Extract the (X, Y) coordinate from the center of the cell holding the provided text.  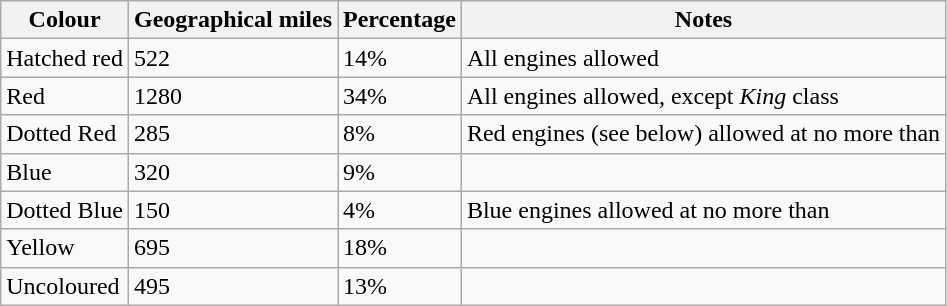
18% (400, 248)
285 (232, 134)
Yellow (65, 248)
8% (400, 134)
Uncoloured (65, 286)
695 (232, 248)
Colour (65, 20)
All engines allowed (703, 58)
Notes (703, 20)
Red engines (see below) allowed at no more than (703, 134)
495 (232, 286)
Geographical miles (232, 20)
Dotted Blue (65, 210)
Dotted Red (65, 134)
150 (232, 210)
Red (65, 96)
Blue (65, 172)
13% (400, 286)
320 (232, 172)
34% (400, 96)
4% (400, 210)
9% (400, 172)
Blue engines allowed at no more than (703, 210)
522 (232, 58)
14% (400, 58)
Hatched red (65, 58)
All engines allowed, except King class (703, 96)
Percentage (400, 20)
1280 (232, 96)
